Output the [X, Y] coordinate of the center of the cell containing the given text.  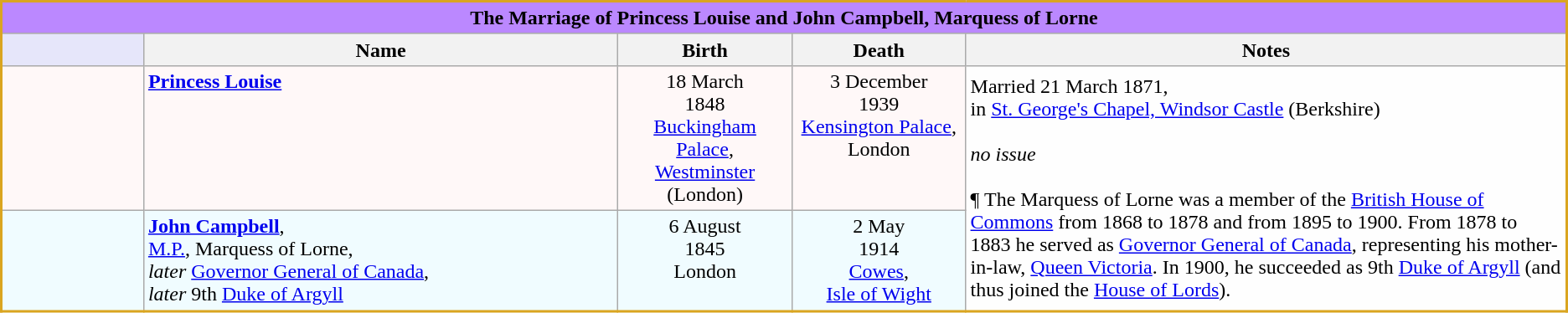
18 March1848Buckingham Palace,Westminster (London) [705, 137]
Princess Louise [380, 137]
2 May 1914 Cowes,Isle of Wight [879, 260]
3 December1939Kensington Palace,London [879, 137]
Death [879, 49]
Notes [1266, 49]
Birth [705, 49]
Name [380, 49]
6 August 1845London [705, 260]
John Campbell,M.P., Marquess of Lorne, later Governor General of Canada, later 9th Duke of Argyll [380, 260]
The Marriage of Princess Louise and John Campbell, Marquess of Lorne [784, 18]
